Return the (X, Y) coordinate for the center point of the cell that contains the specified text.  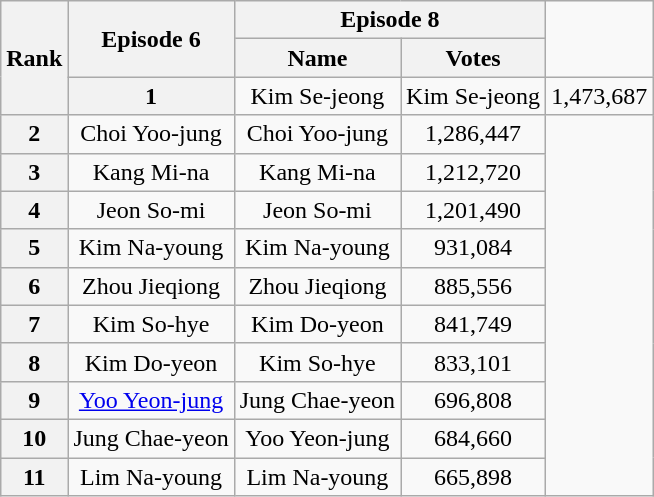
3 (34, 172)
1,201,490 (474, 210)
1,212,720 (474, 172)
665,898 (474, 477)
5 (34, 248)
Name (317, 58)
11 (34, 477)
8 (34, 362)
1 (151, 96)
Votes (474, 58)
885,556 (474, 286)
841,749 (474, 324)
10 (34, 438)
833,101 (474, 362)
4 (34, 210)
6 (34, 286)
Episode 8 (390, 20)
1,286,447 (474, 134)
684,660 (474, 438)
9 (34, 400)
931,084 (474, 248)
Episode 6 (151, 39)
2 (34, 134)
Rank (34, 58)
7 (34, 324)
696,808 (474, 400)
1,473,687 (600, 96)
